Output the [X, Y] coordinate of the center of the cell containing the given text.  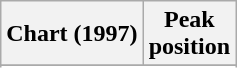
Peakposition [189, 34]
Chart (1997) [72, 34]
